Detect which cell encompasses the target text, then output its [x, y] center coordinate. 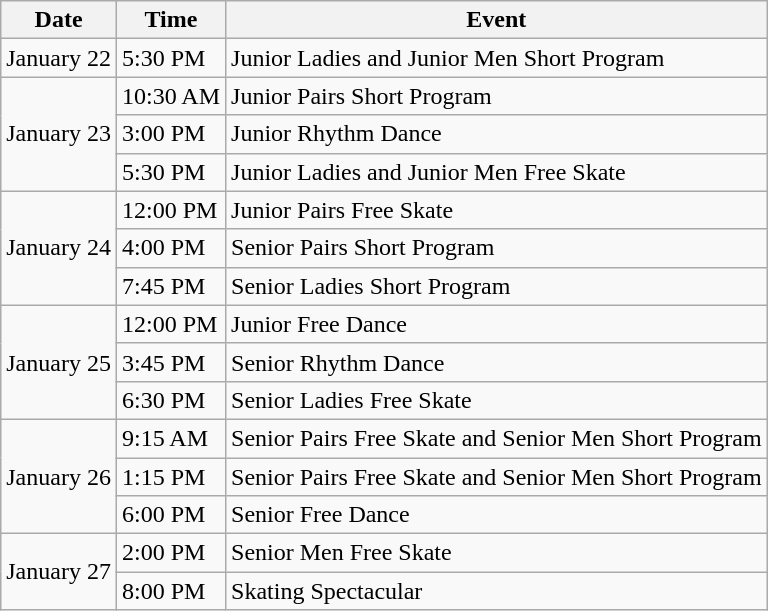
4:00 PM [170, 248]
January 25 [59, 362]
Senior Men Free Skate [497, 553]
8:00 PM [170, 591]
Event [497, 20]
Senior Ladies Short Program [497, 286]
Junior Ladies and Junior Men Free Skate [497, 172]
Senior Pairs Short Program [497, 248]
January 27 [59, 572]
1:15 PM [170, 477]
Senior Rhythm Dance [497, 362]
January 22 [59, 58]
January 23 [59, 134]
Time [170, 20]
6:30 PM [170, 400]
2:00 PM [170, 553]
Senior Ladies Free Skate [497, 400]
January 26 [59, 476]
Junior Pairs Short Program [497, 96]
3:45 PM [170, 362]
Skating Spectacular [497, 591]
Junior Free Dance [497, 324]
9:15 AM [170, 438]
7:45 PM [170, 286]
January 24 [59, 248]
3:00 PM [170, 134]
6:00 PM [170, 515]
Senior Free Dance [497, 515]
10:30 AM [170, 96]
Junior Ladies and Junior Men Short Program [497, 58]
Junior Rhythm Dance [497, 134]
Date [59, 20]
Junior Pairs Free Skate [497, 210]
